Scan for the cell matching the given text and deliver its [x, y] coordinate at center. 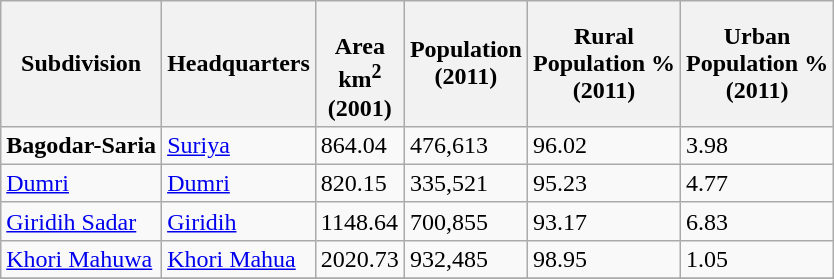
Khori Mahua [239, 259]
820.15 [360, 183]
Headquarters [239, 64]
1.05 [758, 259]
RuralPopulation %(2011) [604, 64]
932,485 [466, 259]
95.23 [604, 183]
98.95 [604, 259]
864.04 [360, 145]
Population(2011) [466, 64]
2020.73 [360, 259]
Suriya [239, 145]
6.83 [758, 221]
3.98 [758, 145]
Khori Mahuwa [82, 259]
96.02 [604, 145]
335,521 [466, 183]
Areakm2(2001) [360, 64]
700,855 [466, 221]
Bagodar-Saria [82, 145]
476,613 [466, 145]
Giridih [239, 221]
Giridih Sadar [82, 221]
4.77 [758, 183]
93.17 [604, 221]
Subdivision [82, 64]
1148.64 [360, 221]
Urban Population % (2011) [758, 64]
